Find where the given text appears and provide that cell's center as [x, y] coordinate. 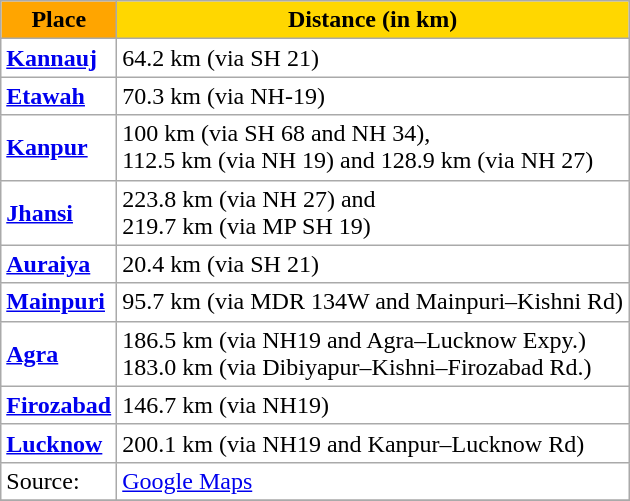
223.8 km (via NH 27) and219.7 km (via MP SH 19) [373, 212]
Google Maps [373, 481]
Agra [59, 354]
64.2 km (via SH 21) [373, 58]
186.5 km (via NH19 and Agra–Lucknow Expy.)183.0 km (via Dibiyapur–Kishni–Firozabad Rd.) [373, 354]
95.7 km (via MDR 134W and Mainpuri–Kishni Rd) [373, 302]
Distance (in km) [373, 20]
Firozabad [59, 405]
Lucknow [59, 443]
Source: [59, 481]
70.3 km (via NH-19) [373, 96]
146.7 km (via NH19) [373, 405]
Mainpuri [59, 302]
Etawah [59, 96]
100 km (via SH 68 and NH 34),112.5 km (via NH 19) and 128.9 km (via NH 27) [373, 148]
Auraiya [59, 264]
Kannauj [59, 58]
Jhansi [59, 212]
Place [59, 20]
20.4 km (via SH 21) [373, 264]
200.1 km (via NH19 and Kanpur–Lucknow Rd) [373, 443]
Kanpur [59, 148]
